Provide the [X, Y] coordinate of the cell's center where the given text is located.  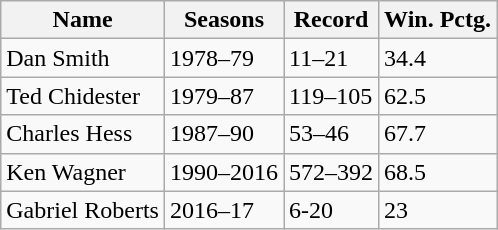
119–105 [332, 96]
Ted Chidester [83, 96]
1990–2016 [224, 172]
23 [438, 210]
Ken Wagner [83, 172]
Seasons [224, 20]
53–46 [332, 134]
2016–17 [224, 210]
Dan Smith [83, 58]
6-20 [332, 210]
68.5 [438, 172]
Name [83, 20]
62.5 [438, 96]
Gabriel Roberts [83, 210]
Charles Hess [83, 134]
Win. Pctg. [438, 20]
572–392 [332, 172]
1979–87 [224, 96]
Record [332, 20]
1987–90 [224, 134]
1978–79 [224, 58]
34.4 [438, 58]
67.7 [438, 134]
11–21 [332, 58]
